Detect which cell encompasses the target text, then output its (x, y) center coordinate. 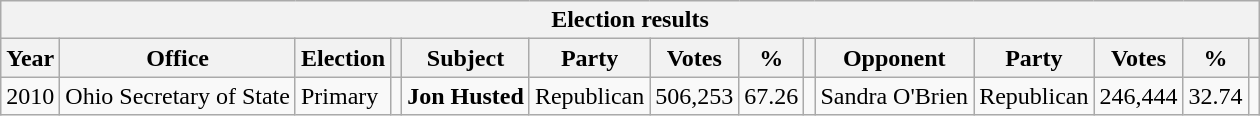
Sandra O'Brien (894, 96)
Office (178, 58)
32.74 (1216, 96)
Jon Husted (466, 96)
246,444 (1138, 96)
Primary (342, 96)
506,253 (694, 96)
67.26 (772, 96)
2010 (30, 96)
Opponent (894, 58)
Subject (466, 58)
Ohio Secretary of State (178, 96)
Year (30, 58)
Election (342, 58)
Election results (630, 20)
